Identify which cell holds the provided text, then report its [X, Y] central coordinate. 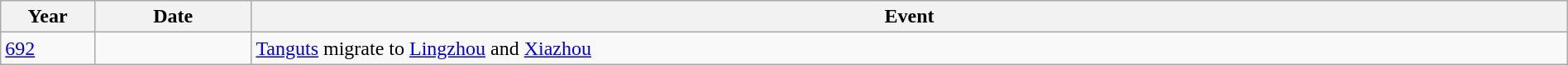
Year [48, 17]
Date [172, 17]
692 [48, 48]
Event [910, 17]
Tanguts migrate to Lingzhou and Xiazhou [910, 48]
